Return (x, y) of the center of cell containing provided text 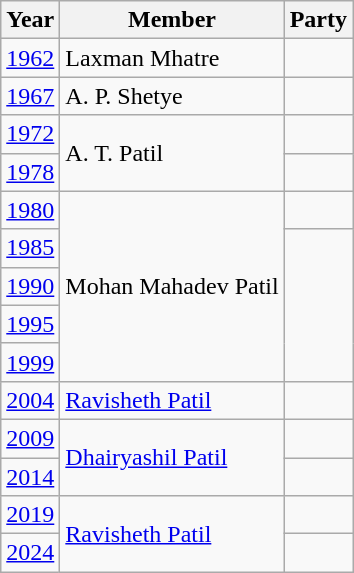
1978 (30, 172)
1962 (30, 58)
2024 (30, 553)
1980 (30, 210)
Year (30, 20)
1985 (30, 248)
1967 (30, 96)
A. T. Patil (172, 153)
1995 (30, 324)
2009 (30, 438)
2019 (30, 515)
1972 (30, 134)
A. P. Shetye (172, 96)
Member (172, 20)
1990 (30, 286)
1999 (30, 362)
Dhairyashil Patil (172, 457)
Mohan Mahadev Patil (172, 286)
2004 (30, 400)
Laxman Mhatre (172, 58)
Party (318, 20)
2014 (30, 477)
